For the text-containing cell, return its midpoint in [X, Y] coordinate format. 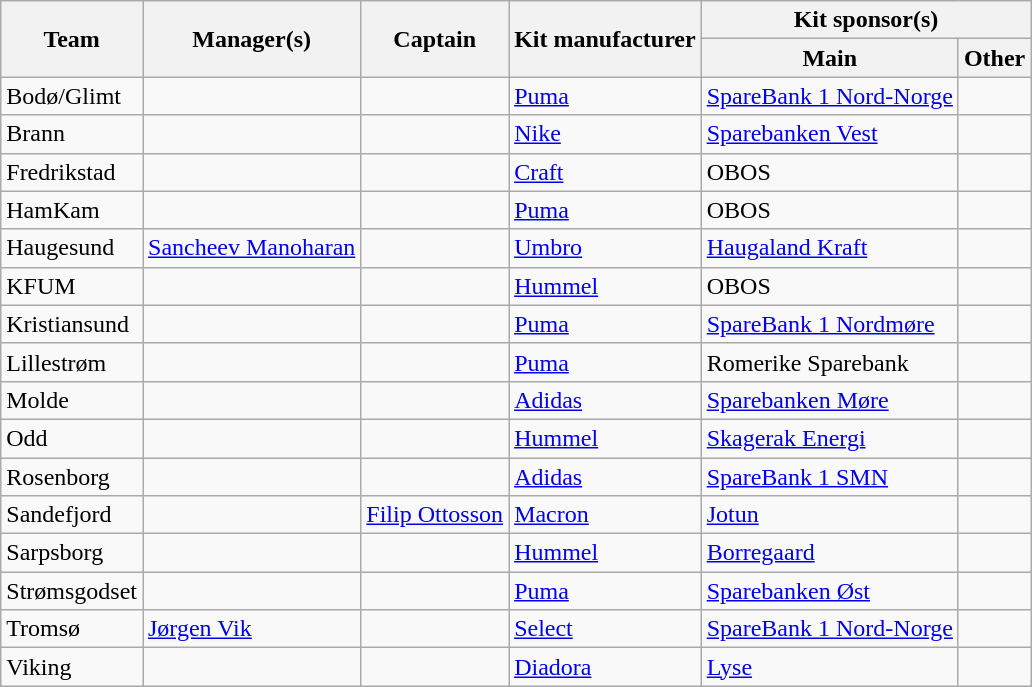
Kit manufacturer [606, 39]
Team [72, 39]
Main [830, 58]
Jotun [830, 515]
Captain [435, 39]
Strømsgodset [72, 591]
Molde [72, 400]
Skagerak Energi [830, 438]
Lyse [830, 667]
Bodø/Glimt [72, 96]
Macron [606, 515]
Viking [72, 667]
SpareBank 1 Nordmøre [830, 324]
Craft [606, 172]
Haugesund [72, 248]
Odd [72, 438]
Lillestrøm [72, 362]
Haugaland Kraft [830, 248]
Brann [72, 134]
Sancheev Manoharan [251, 248]
Sparebanken Vest [830, 134]
Sandefjord [72, 515]
Diadora [606, 667]
Sarpsborg [72, 553]
Manager(s) [251, 39]
Umbro [606, 248]
Filip Ottosson [435, 515]
Nike [606, 134]
Kit sponsor(s) [866, 20]
Kristiansund [72, 324]
Borregaard [830, 553]
Romerike Sparebank [830, 362]
Jørgen Vik [251, 629]
HamKam [72, 210]
Rosenborg [72, 477]
Select [606, 629]
SpareBank 1 SMN [830, 477]
Sparebanken Møre [830, 400]
Fredrikstad [72, 172]
Sparebanken Øst [830, 591]
Tromsø [72, 629]
KFUM [72, 286]
Other [994, 58]
